Return (x, y) of the center of cell containing provided text 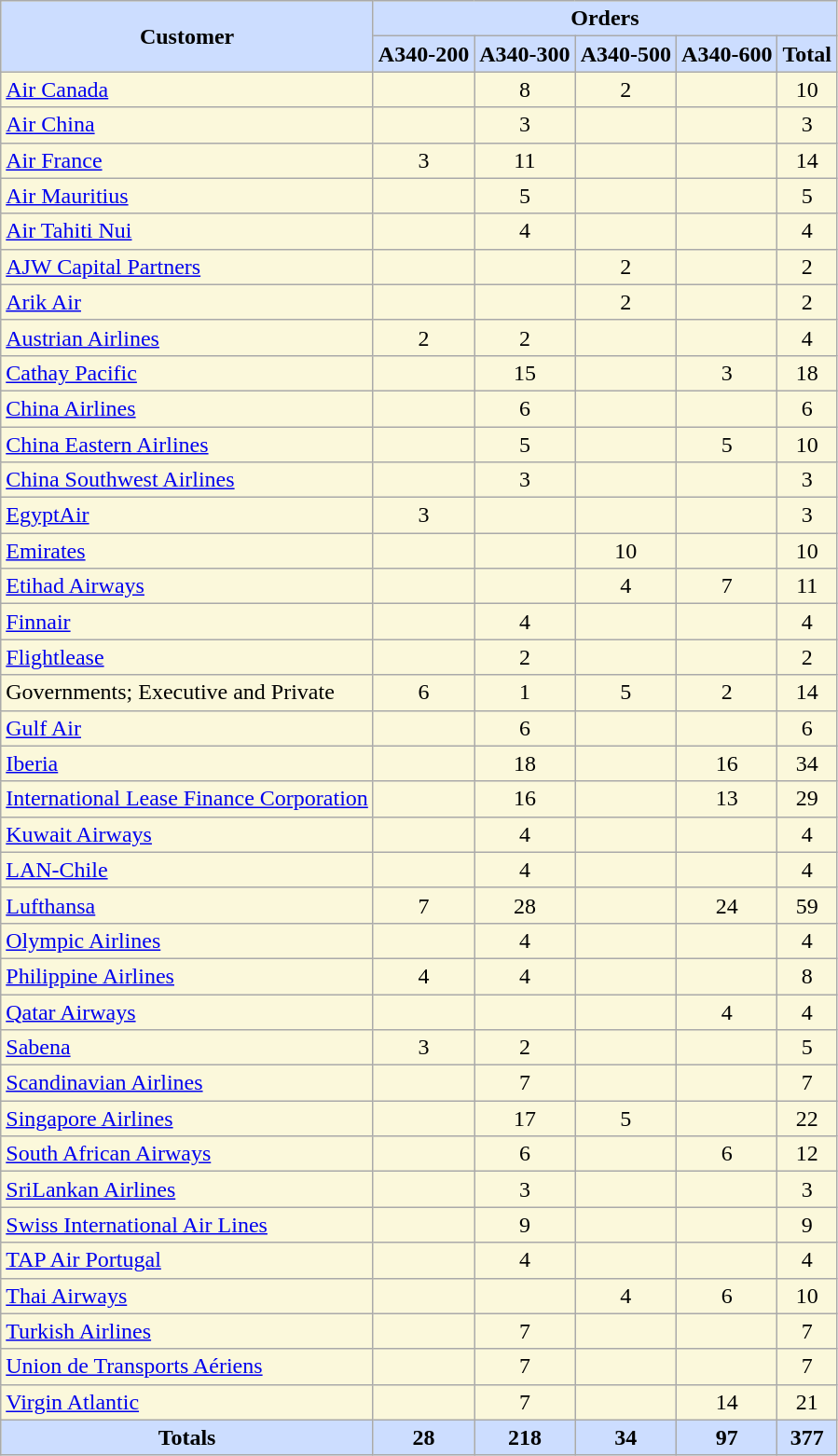
21 (807, 1402)
Turkish Airlines (187, 1331)
A340-600 (727, 54)
Kuwait Airways (187, 834)
1 (525, 693)
Orders (604, 19)
South African Airways (187, 1154)
Air Tahiti Nui (187, 231)
International Lease Finance Corporation (187, 799)
China Eastern Airlines (187, 445)
Austrian Airlines (187, 337)
Etihad Airways (187, 586)
218 (525, 1437)
Gulf Air (187, 728)
Qatar Airways (187, 1011)
Emirates (187, 551)
Customer (187, 36)
22 (807, 1119)
Sabena (187, 1048)
Air China (187, 125)
24 (727, 905)
Union de Transports Aériens (187, 1367)
Air France (187, 160)
Air Canada (187, 89)
Finnair (187, 622)
Flightlease (187, 657)
Governments; Executive and Private (187, 693)
Cathay Pacific (187, 373)
Thai Airways (187, 1296)
97 (727, 1437)
377 (807, 1437)
China Southwest Airlines (187, 480)
Scandinavian Airlines (187, 1083)
59 (807, 905)
LAN-Chile (187, 870)
Singapore Airlines (187, 1119)
Total (807, 54)
Totals (187, 1437)
Olympic Airlines (187, 941)
15 (525, 373)
AJW Capital Partners (187, 267)
A340-200 (423, 54)
Arik Air (187, 302)
TAP Air Portugal (187, 1260)
12 (807, 1154)
EgyptAir (187, 515)
SriLankan Airlines (187, 1189)
Iberia (187, 763)
A340-500 (625, 54)
13 (727, 799)
29 (807, 799)
Lufthansa (187, 905)
Philippine Airlines (187, 976)
China Airlines (187, 408)
Swiss International Air Lines (187, 1225)
A340-300 (525, 54)
Air Mauritius (187, 196)
Virgin Atlantic (187, 1402)
17 (525, 1119)
